Output the [x, y] coordinate of the center of the cell containing the given text.  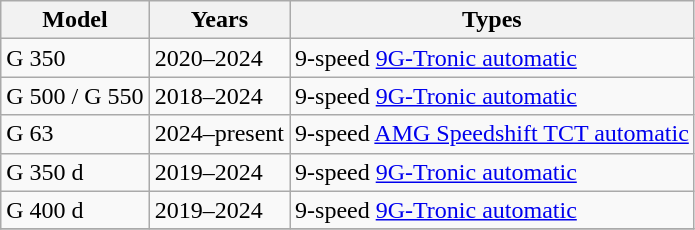
2018–2024 [219, 96]
G 500 / G 550 [75, 96]
G 63 [75, 134]
2024–present [219, 134]
G 400 d [75, 210]
G 350 [75, 58]
G 350 d [75, 172]
Types [492, 20]
Model [75, 20]
9-speed AMG Speedshift TCT automatic [492, 134]
Years [219, 20]
2020–2024 [219, 58]
